Locate the cell with the specified text and output its (X, Y) center coordinate. 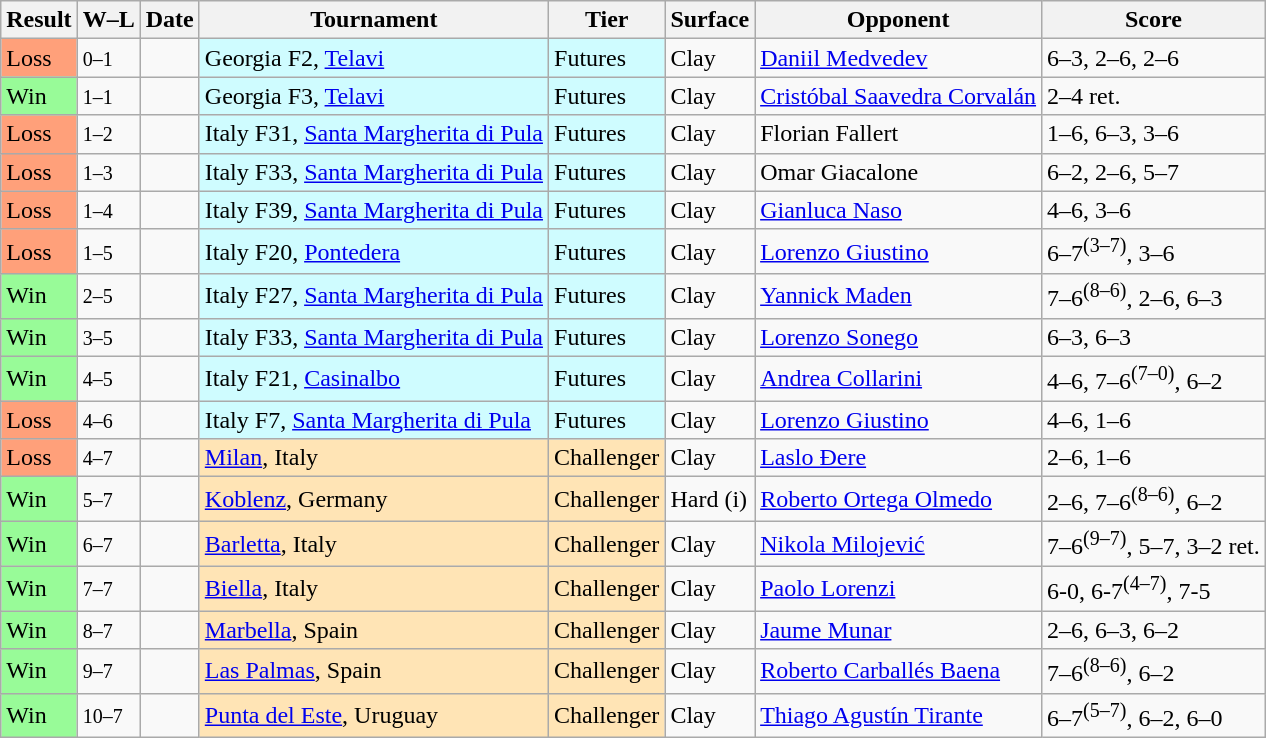
Yannick Maden (898, 296)
Koblenz, Germany (374, 500)
7–7 (108, 588)
7–6(8–6), 2–6, 6–3 (1154, 296)
2–6, 1–6 (1154, 458)
Surface (710, 20)
6–3, 2–6, 2–6 (1154, 58)
4–7 (108, 458)
4–5 (108, 378)
Roberto Ortega Olmedo (898, 500)
Hard (i) (710, 500)
Lorenzo Sonego (898, 337)
Georgia F2, Telavi (374, 58)
1–1 (108, 96)
Marbella, Spain (374, 630)
1–3 (108, 172)
Nikola Milojević (898, 544)
2–5 (108, 296)
Italy F7, Santa Margherita di Pula (374, 420)
Barletta, Italy (374, 544)
Tier (607, 20)
Italy F21, Casinalbo (374, 378)
Date (170, 20)
Omar Giacalone (898, 172)
6–2, 2–6, 5–7 (1154, 172)
Punta del Este, Uruguay (374, 716)
6–7(3–7), 3–6 (1154, 252)
0–1 (108, 58)
1–4 (108, 210)
2–6, 7–6(8–6), 6–2 (1154, 500)
Florian Fallert (898, 134)
10–7 (108, 716)
Jaume Munar (898, 630)
1–5 (108, 252)
Tournament (374, 20)
4–6, 3–6 (1154, 210)
Daniil Medvedev (898, 58)
6–3, 6–3 (1154, 337)
3–5 (108, 337)
Paolo Lorenzi (898, 588)
2–6, 6–3, 6–2 (1154, 630)
Cristóbal Saavedra Corvalán (898, 96)
Georgia F3, Telavi (374, 96)
Roberto Carballés Baena (898, 672)
Las Palmas, Spain (374, 672)
Biella, Italy (374, 588)
Result (39, 20)
2–4 ret. (1154, 96)
9–7 (108, 672)
1–2 (108, 134)
Score (1154, 20)
5–7 (108, 500)
Andrea Collarini (898, 378)
Italy F20, Pontedera (374, 252)
Opponent (898, 20)
Italy F27, Santa Margherita di Pula (374, 296)
Milan, Italy (374, 458)
7–6(8–6), 6–2 (1154, 672)
6–7(5–7), 6–2, 6–0 (1154, 716)
6–7 (108, 544)
7–6(9–7), 5–7, 3–2 ret. (1154, 544)
6-0, 6-7(4–7), 7-5 (1154, 588)
4–6, 7–6(7–0), 6–2 (1154, 378)
8–7 (108, 630)
Italy F39, Santa Margherita di Pula (374, 210)
Laslo Đere (898, 458)
Gianluca Naso (898, 210)
Thiago Agustín Tirante (898, 716)
1–6, 6–3, 3–6 (1154, 134)
Italy F31, Santa Margherita di Pula (374, 134)
4–6 (108, 420)
4–6, 1–6 (1154, 420)
W–L (108, 20)
